Search for the cell housing the specified text and yield its (x, y) center coordinate. 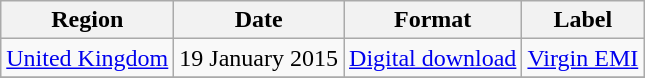
Region (88, 20)
Date (259, 20)
Virgin EMI (583, 58)
19 January 2015 (259, 58)
Digital download (433, 58)
Format (433, 20)
United Kingdom (88, 58)
Label (583, 20)
